For the text-containing cell, return its midpoint in (X, Y) coordinate format. 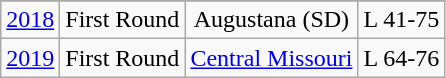
L 64-76 (402, 58)
L 41-75 (402, 20)
2018 (30, 20)
2019 (30, 58)
Augustana (SD) (272, 20)
Central Missouri (272, 58)
